Return the (x, y) coordinate for the center point of the cell that contains the specified text.  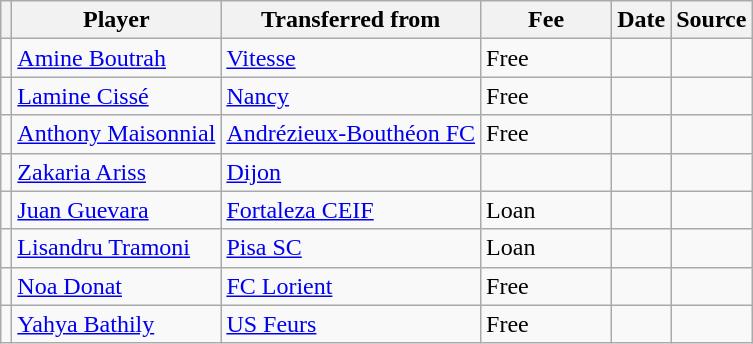
Zakaria Ariss (116, 172)
Noa Donat (116, 286)
Fee (546, 20)
Amine Boutrah (116, 58)
Yahya Bathily (116, 324)
Date (642, 20)
Anthony Maisonnial (116, 134)
Andrézieux-Bouthéon FC (351, 134)
Dijon (351, 172)
Pisa SC (351, 248)
US Feurs (351, 324)
Nancy (351, 96)
Player (116, 20)
Transferred from (351, 20)
Juan Guevara (116, 210)
Lamine Cissé (116, 96)
Lisandru Tramoni (116, 248)
Source (712, 20)
FC Lorient (351, 286)
Vitesse (351, 58)
Fortaleza CEIF (351, 210)
